Return the [X, Y] coordinate for the center point of the cell that contains the specified text.  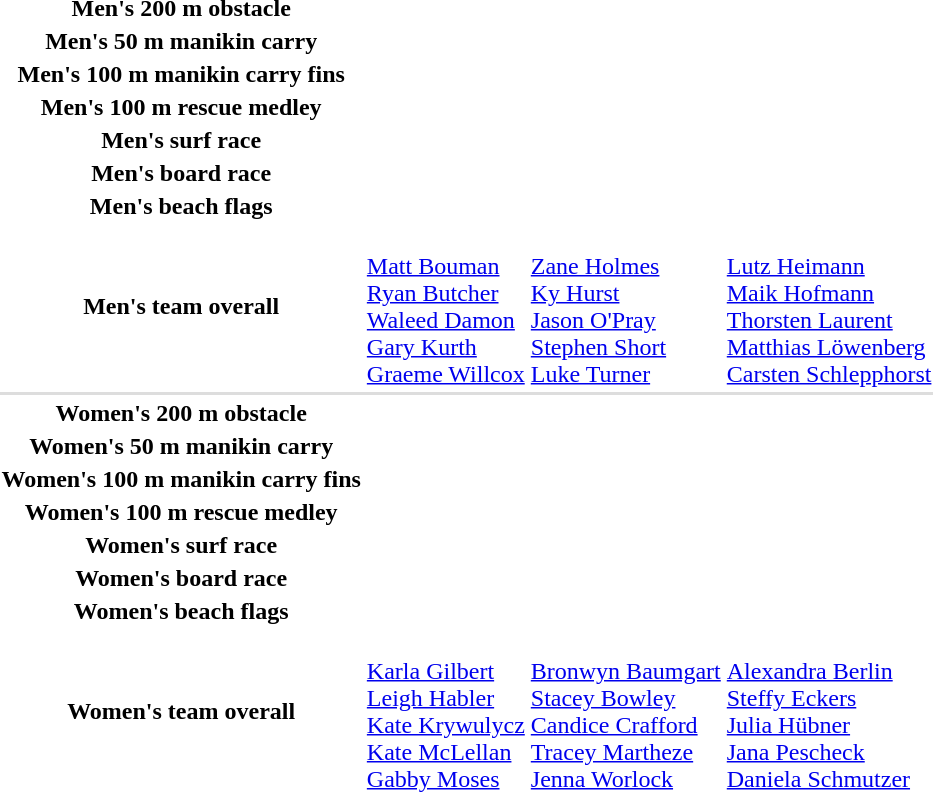
Zane HolmesKy HurstJason O'PrayStephen ShortLuke Turner [626, 306]
Lutz HeimannMaik HofmannThorsten LaurentMatthias LöwenbergCarsten Schlepphorst [829, 306]
Men's 100 m rescue medley [181, 107]
Women's board race [181, 578]
Women's 200 m obstacle [181, 413]
Men's surf race [181, 140]
Women's beach flags [181, 611]
Matt BoumanRyan ButcherWaleed DamonGary KurthGraeme Willcox [446, 306]
Men's team overall [181, 306]
Women's 100 m manikin carry fins [181, 479]
Men's 100 m manikin carry fins [181, 74]
Women's 100 m rescue medley [181, 512]
Men's beach flags [181, 206]
Men's 50 m manikin carry [181, 41]
Women's 50 m manikin carry [181, 446]
Men's board race [181, 173]
Women's surf race [181, 545]
